For the text-containing cell, return its midpoint in (x, y) coordinate format. 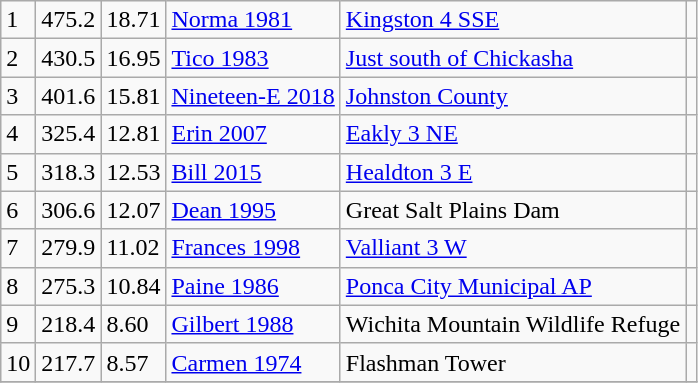
2 (18, 58)
325.4 (68, 134)
18.71 (134, 20)
Wichita Mountain Wildlife Refuge (512, 324)
Ponca City Municipal AP (512, 286)
8 (18, 286)
10.84 (134, 286)
Kingston 4 SSE (512, 20)
Healdton 3 E (512, 172)
275.3 (68, 286)
8.57 (134, 362)
8.60 (134, 324)
Tico 1983 (253, 58)
16.95 (134, 58)
401.6 (68, 96)
15.81 (134, 96)
Bill 2015 (253, 172)
306.6 (68, 210)
7 (18, 248)
5 (18, 172)
Carmen 1974 (253, 362)
Valliant 3 W (512, 248)
430.5 (68, 58)
218.4 (68, 324)
12.81 (134, 134)
Great Salt Plains Dam (512, 210)
Norma 1981 (253, 20)
Flashman Tower (512, 362)
9 (18, 324)
279.9 (68, 248)
475.2 (68, 20)
12.07 (134, 210)
318.3 (68, 172)
Eakly 3 NE (512, 134)
Gilbert 1988 (253, 324)
10 (18, 362)
3 (18, 96)
Johnston County (512, 96)
12.53 (134, 172)
Erin 2007 (253, 134)
6 (18, 210)
Dean 1995 (253, 210)
1 (18, 20)
Just south of Chickasha (512, 58)
Frances 1998 (253, 248)
4 (18, 134)
217.7 (68, 362)
Paine 1986 (253, 286)
11.02 (134, 248)
Nineteen-E 2018 (253, 96)
